Provide the (X, Y) coordinate of the cell's center where the given text is located.  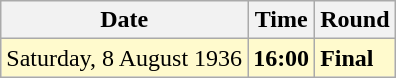
Final (355, 58)
16:00 (282, 58)
Saturday, 8 August 1936 (124, 58)
Time (282, 20)
Date (124, 20)
Round (355, 20)
